Pinpoint the cell where the given text exists, returning its (X, Y) midpoint coordinate. 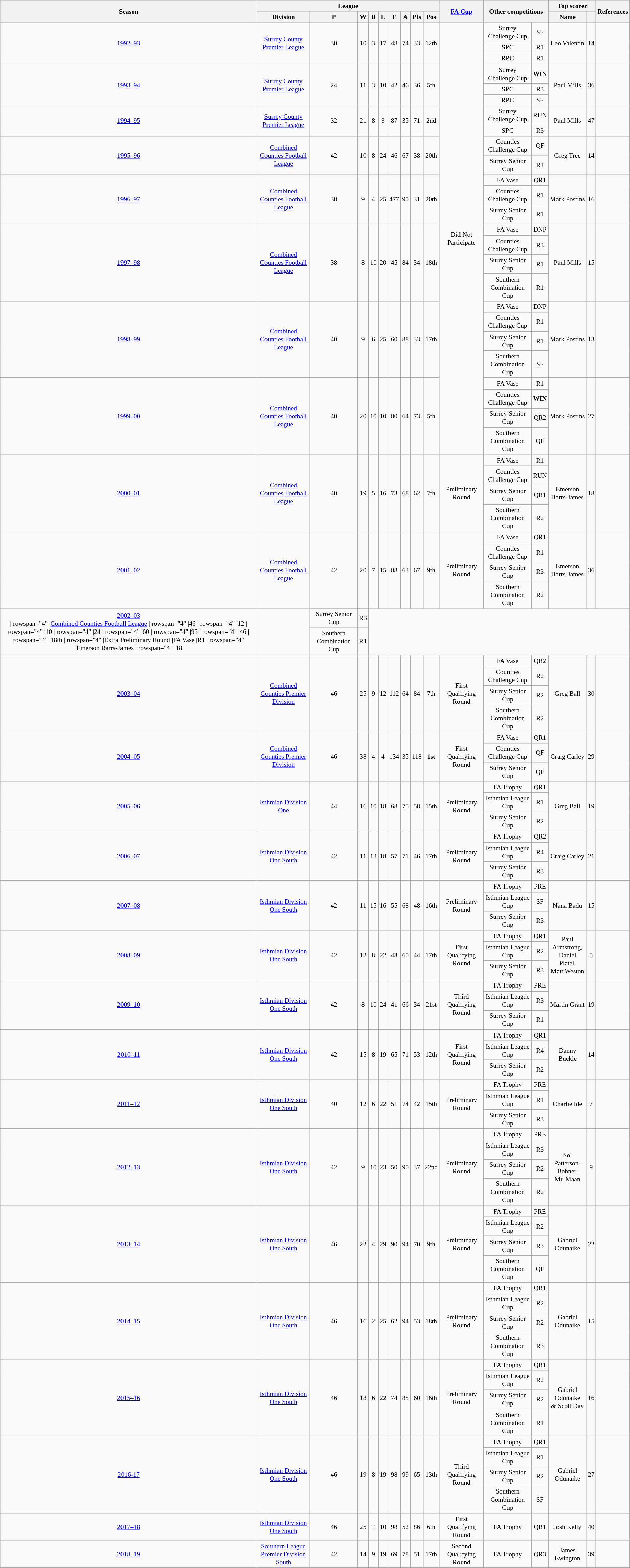
50 (394, 1167)
Season (129, 11)
Other competitions (516, 11)
2016-17 (129, 1475)
6th (431, 1527)
477 (394, 199)
1997–98 (129, 262)
2005–06 (129, 806)
2000–01 (129, 493)
SolPatterson-Bohner,Mu Maan (567, 1167)
1998–99 (129, 340)
37 (417, 1167)
2009–10 (129, 1005)
87 (394, 121)
2004–05 (129, 757)
31 (417, 199)
66 (405, 1005)
Pos (431, 17)
QR3 (540, 1554)
32 (334, 121)
2018–19 (129, 1554)
52 (405, 1527)
1995–96 (129, 156)
1996–97 (129, 199)
47 (591, 121)
2011–12 (129, 1104)
2003–04 (129, 693)
Southern League Premier Division South (284, 1554)
Paul Armstrong,Daniel Platel,Matt Weston (567, 955)
Greg Tree (567, 156)
39 (591, 1554)
112 (394, 693)
1993–94 (129, 85)
75 (405, 806)
2008–09 (129, 955)
41 (394, 1005)
22nd (431, 1167)
55 (394, 906)
43 (394, 955)
1st (431, 757)
134 (394, 757)
P (334, 17)
Isthmian Division One (284, 806)
1999–00 (129, 416)
Name (567, 17)
Pts (417, 17)
Josh Kelly (567, 1527)
Second Qualifying Round (462, 1554)
League (348, 6)
A (405, 17)
2010–11 (129, 1054)
2006–07 (129, 856)
13th (431, 1475)
2014–15 (129, 1321)
Martin Grant (567, 1005)
2017–18 (129, 1527)
23 (383, 1167)
118 (417, 757)
99 (405, 1475)
1992–93 (129, 43)
58 (417, 806)
86 (417, 1527)
69 (394, 1554)
FA Cup (462, 11)
D (373, 17)
1994–95 (129, 121)
2001–02 (129, 570)
70 (417, 1244)
Gabriel Odunaike& Scott Day (567, 1398)
Division (284, 17)
References (613, 11)
Leo Valentin (567, 43)
W (363, 17)
85 (405, 1398)
2015–16 (129, 1398)
Did Not Participate (462, 239)
L (383, 17)
2 (373, 1321)
2nd (431, 121)
Top scorer (572, 6)
F (394, 17)
Charlie Ide (567, 1104)
21st (431, 1005)
17 (383, 43)
Danny Buckle (567, 1054)
80 (394, 416)
2013–14 (129, 1244)
2007–08 (129, 906)
45 (394, 262)
Nana Badu (567, 906)
63 (405, 570)
2012–13 (129, 1167)
James Ewington (567, 1554)
57 (394, 856)
78 (405, 1554)
